Identify which cell holds the provided text, then report its (X, Y) central coordinate. 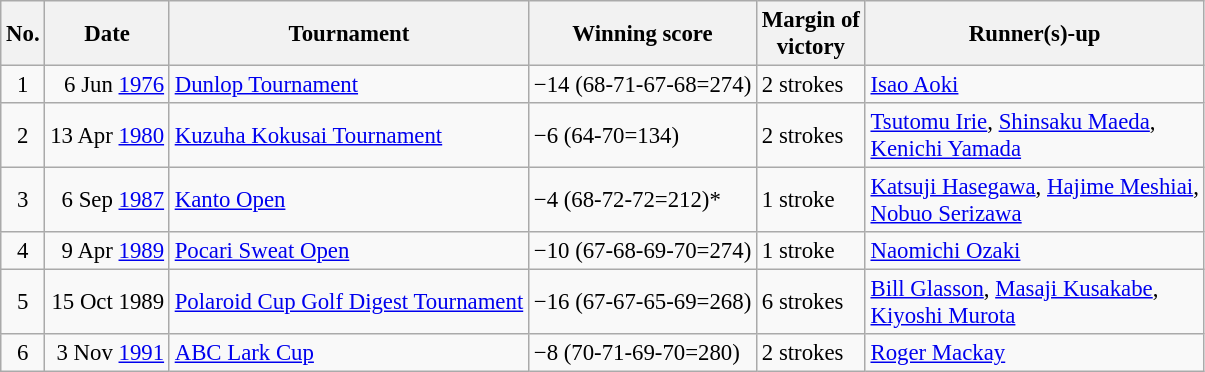
6 Sep 1987 (107, 200)
ABC Lark Cup (348, 353)
3 (23, 200)
Dunlop Tournament (348, 85)
Bill Glasson, Masaji Kusakabe, Kiyoshi Murota (1034, 302)
6 Jun 1976 (107, 85)
5 (23, 302)
6 strokes (812, 302)
Margin ofvictory (812, 34)
Polaroid Cup Golf Digest Tournament (348, 302)
−16 (67-67-65-69=268) (643, 302)
3 Nov 1991 (107, 353)
9 Apr 1989 (107, 251)
1 (23, 85)
−14 (68-71-67-68=274) (643, 85)
Tournament (348, 34)
13 Apr 1980 (107, 136)
−10 (67-68-69-70=274) (643, 251)
Katsuji Hasegawa, Hajime Meshiai, Nobuo Serizawa (1034, 200)
Runner(s)-up (1034, 34)
−8 (70-71-69-70=280) (643, 353)
2 (23, 136)
4 (23, 251)
15 Oct 1989 (107, 302)
Naomichi Ozaki (1034, 251)
−4 (68-72-72=212)* (643, 200)
6 (23, 353)
Date (107, 34)
−6 (64-70=134) (643, 136)
Isao Aoki (1034, 85)
Tsutomu Irie, Shinsaku Maeda, Kenichi Yamada (1034, 136)
Kuzuha Kokusai Tournament (348, 136)
Winning score (643, 34)
Kanto Open (348, 200)
No. (23, 34)
Pocari Sweat Open (348, 251)
Roger Mackay (1034, 353)
